Provide the [X, Y] coordinate of the cell's center where the given text is located.  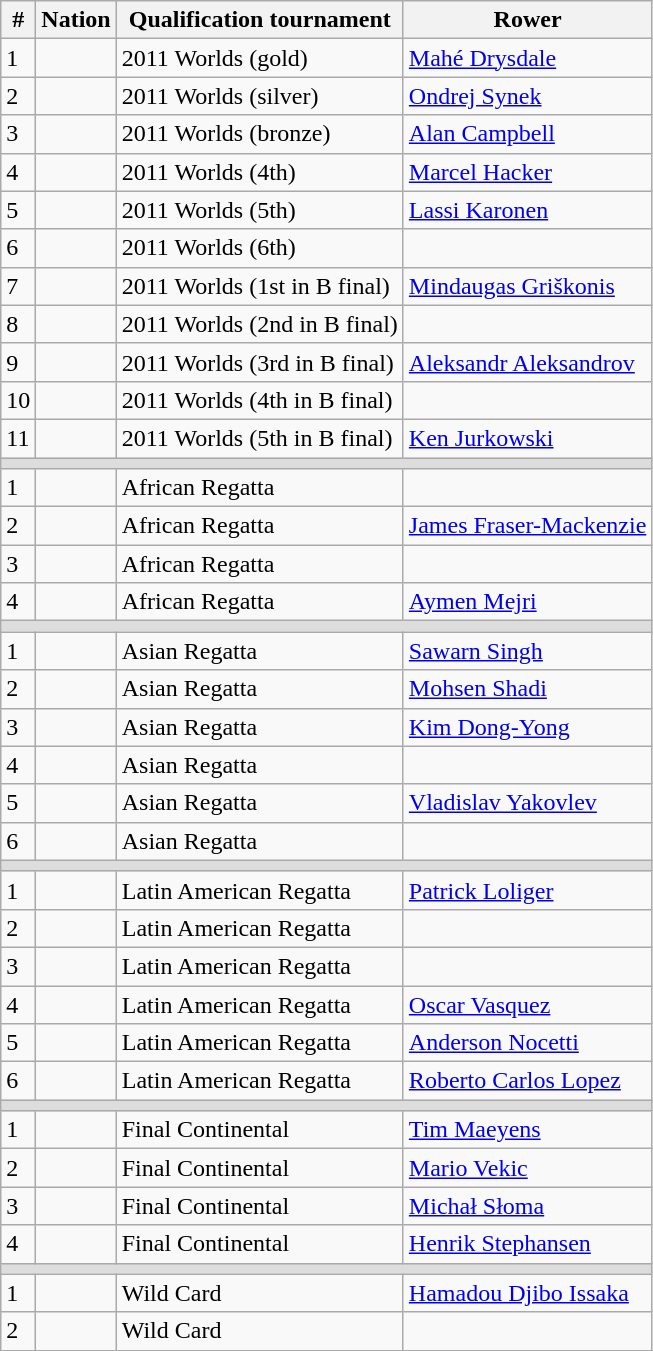
Hamadou Djibo Issaka [527, 1293]
Michał Słoma [527, 1206]
Alan Campbell [527, 134]
Rower [527, 20]
Nation [76, 20]
Qualification tournament [260, 20]
Mahé Drysdale [527, 58]
Aleksandr Aleksandrov [527, 362]
2011 Worlds (5th) [260, 210]
Vladislav Yakovlev [527, 803]
2011 Worlds (4th) [260, 172]
2011 Worlds (silver) [260, 96]
Anderson Nocetti [527, 1043]
Mario Vekic [527, 1168]
10 [18, 400]
James Fraser-Mackenzie [527, 526]
Oscar Vasquez [527, 1005]
2011 Worlds (gold) [260, 58]
8 [18, 324]
2011 Worlds (1st in B final) [260, 286]
2011 Worlds (3rd in B final) [260, 362]
2011 Worlds (bronze) [260, 134]
Tim Maeyens [527, 1130]
Ondrej Synek [527, 96]
Mohsen Shadi [527, 689]
Marcel Hacker [527, 172]
# [18, 20]
9 [18, 362]
2011 Worlds (5th in B final) [260, 438]
Patrick Loliger [527, 890]
Lassi Karonen [527, 210]
Kim Dong-Yong [527, 727]
7 [18, 286]
Roberto Carlos Lopez [527, 1081]
Mindaugas Griškonis [527, 286]
Ken Jurkowski [527, 438]
11 [18, 438]
2011 Worlds (4th in B final) [260, 400]
Aymen Mejri [527, 602]
Henrik Stephansen [527, 1244]
Sawarn Singh [527, 651]
2011 Worlds (6th) [260, 248]
2011 Worlds (2nd in B final) [260, 324]
